Locate the cell with the specified text and output its [X, Y] center coordinate. 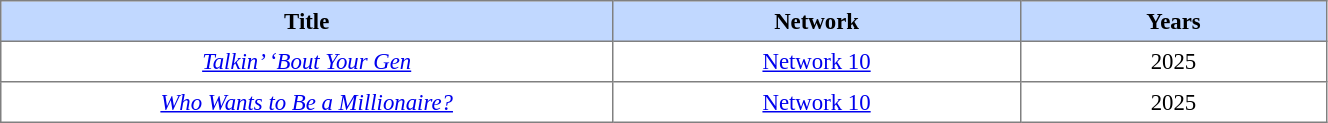
Network [817, 21]
Who Wants to Be a Millionaire? [307, 102]
Talkin’ ‘Bout Your Gen [307, 61]
Years [1174, 21]
Title [307, 21]
